Determine the [X, Y] coordinate at the center of the cell enclosing the given text.  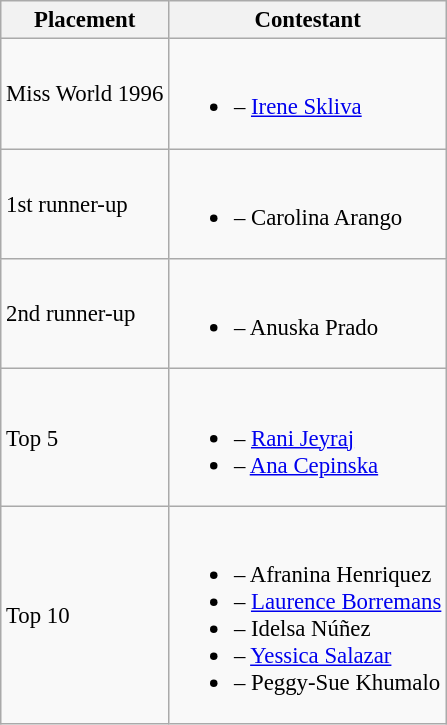
Contestant [308, 20]
– Carolina Arango [308, 204]
Top 5 [85, 438]
Top 10 [85, 615]
– Rani Jeyraj – Ana Cepinska [308, 438]
Placement [85, 20]
– Afranina Henriquez – Laurence Borremans – Idelsa Núñez – Yessica Salazar – Peggy-Sue Khumalo [308, 615]
– Anuska Prado [308, 314]
– Irene Skliva [308, 94]
2nd runner-up [85, 314]
1st runner-up [85, 204]
Miss World 1996 [85, 94]
